Provide the (X, Y) coordinate of the cell's center where the given text is located.  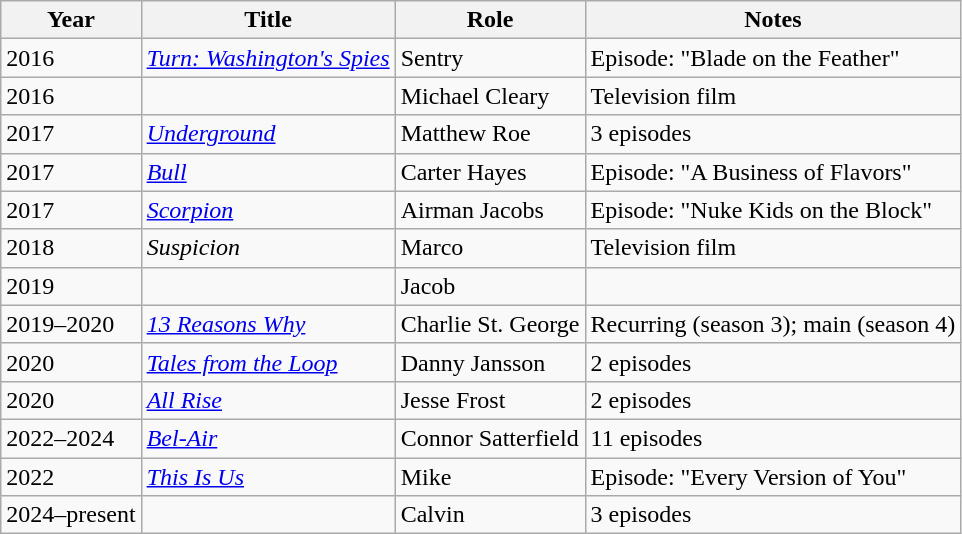
2024–present (71, 515)
2019 (71, 286)
This Is Us (268, 477)
Role (490, 20)
Calvin (490, 515)
All Rise (268, 400)
Connor Satterfield (490, 438)
2022 (71, 477)
Suspicion (268, 248)
Episode: "A Business of Flavors" (773, 172)
Sentry (490, 58)
Underground (268, 134)
Episode: "Nuke Kids on the Block" (773, 210)
Title (268, 20)
Jesse Frost (490, 400)
Turn: Washington's Spies (268, 58)
Matthew Roe (490, 134)
13 Reasons Why (268, 324)
Bel-Air (268, 438)
Episode: "Blade on the Feather" (773, 58)
Airman Jacobs (490, 210)
Charlie St. George (490, 324)
Carter Hayes (490, 172)
Mike (490, 477)
2018 (71, 248)
2022–2024 (71, 438)
Tales from the Loop (268, 362)
Michael Cleary (490, 96)
Bull (268, 172)
Jacob (490, 286)
Danny Jansson (490, 362)
2019–2020 (71, 324)
Scorpion (268, 210)
Year (71, 20)
11 episodes (773, 438)
Episode: "Every Version of You" (773, 477)
Marco (490, 248)
Recurring (season 3); main (season 4) (773, 324)
Notes (773, 20)
